Determine the [X, Y] coordinate at the center of the cell enclosing the given text.  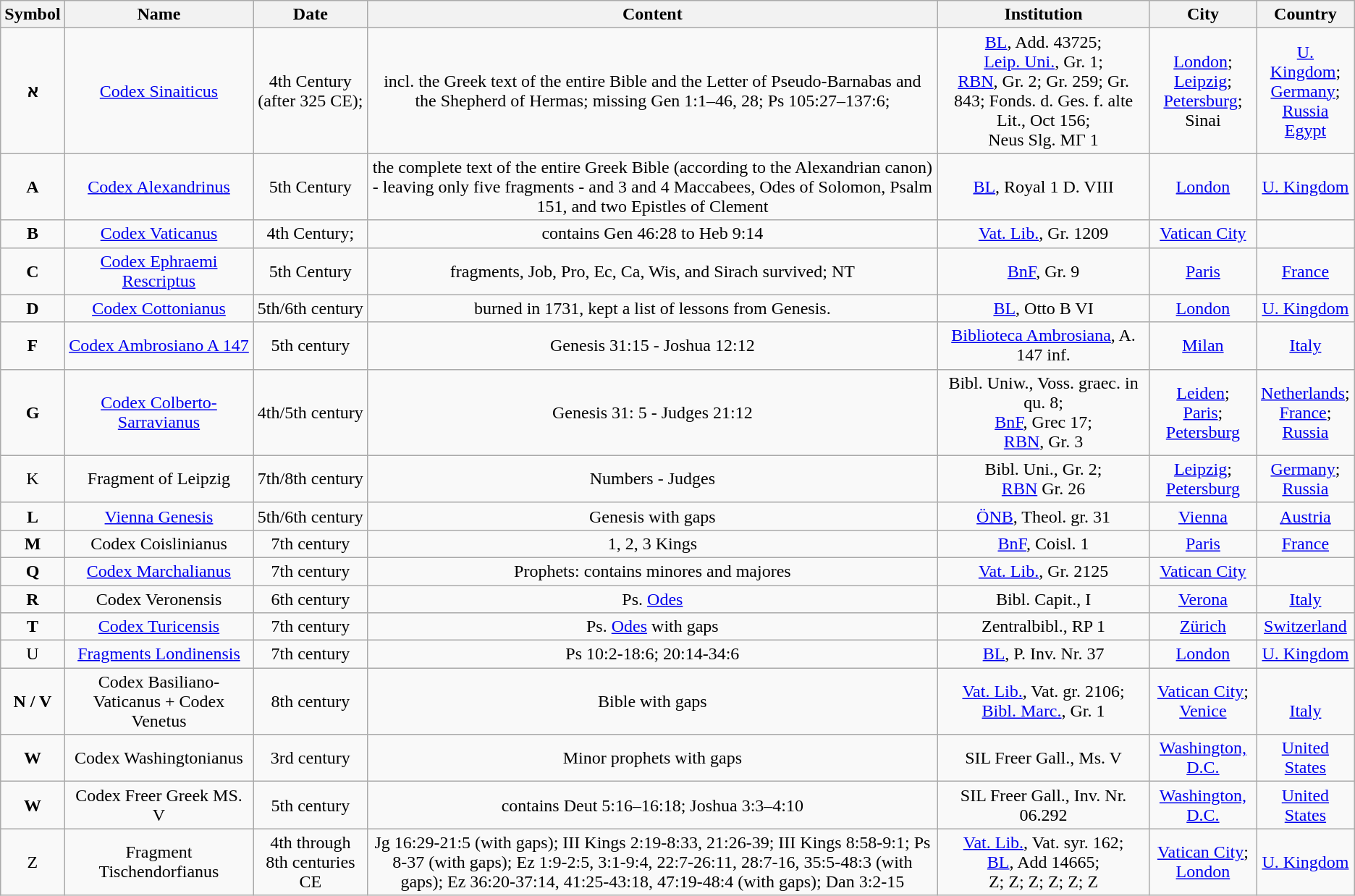
Codex Sinaiticus [159, 91]
Codex Alexandrinus [159, 187]
F [33, 346]
SIL Freer Gall., Inv. Nr. 06.292 [1044, 805]
Leipzig;Petersburg [1203, 479]
Bible with gaps [653, 701]
Z [33, 862]
Codex Coislinianus [159, 544]
Codex Colberto-Sarravianus [159, 413]
N / V [33, 701]
Leiden;Paris;Petersburg [1203, 413]
4th/5th century [311, 413]
Vatican City;Venice [1203, 701]
Numbers - Judges [653, 479]
Verona [1203, 599]
Ps. Odes with gaps [653, 627]
Austria [1306, 516]
L [33, 516]
Bibl. Uniw., Voss. graec. in qu. 8;BnF, Grec 17;RBN, Gr. 3 [1044, 413]
Codex Ephraemi Rescriptus [159, 271]
Zürich [1203, 627]
contains Deut 5:16–16:18; Joshua 3:3–4:10 [653, 805]
Codex Cottonianus [159, 308]
8th century [311, 701]
burned in 1731, kept a list of lessons from Genesis. [653, 308]
7th/8th century [311, 479]
contains Gen 46:28 to Heb 9:14 [653, 234]
Vat. Lib., Gr. 1209 [1044, 234]
Bibl. Capit., I [1044, 599]
Fragments Londinensis [159, 654]
Genesis with gaps [653, 516]
Content [653, 14]
Codex Freer Greek MS. V [159, 805]
BnF, Coisl. 1 [1044, 544]
Codex Marchalianus [159, 571]
R [33, 599]
incl. the Greek text of the entire Bible and the Letter of Pseudo-Barnabas and the Shepherd of Hermas; missing Gen 1:1–46, 28; Ps 105:27–137:6; [653, 91]
fragments, Job, Pro, Ec, Ca, Wis, and Sirach survived; NT [653, 271]
Date [311, 14]
6th century [311, 599]
U [33, 654]
Ps. Odes [653, 599]
London;Leipzig;Petersburg;Sinai [1203, 91]
K [33, 479]
Vat. Lib., Vat. gr. 2106;Bibl. Marc., Gr. 1 [1044, 701]
Codex Veronensis [159, 599]
Vienna [1203, 516]
Q [33, 571]
1, 2, 3 Kings [653, 544]
4th Century(after 325 CE); [311, 91]
Vat. Lib., Gr. 2125 [1044, 571]
Codex Ambrosiano A 147 [159, 346]
Netherlands;France;Russia [1306, 413]
Switzerland [1306, 627]
Germany;Russia [1306, 479]
ÖNB, Theol. gr. 31 [1044, 516]
Biblioteca Ambrosiana, A. 147 inf. [1044, 346]
T [33, 627]
BL, P. Inv. Nr. 37 [1044, 654]
City [1203, 14]
Minor prophets with gaps [653, 758]
SIL Freer Gall., Ms. V [1044, 758]
G [33, 413]
B [33, 234]
Country [1306, 14]
U. Kingdom;Germany;RussiaEgypt [1306, 91]
BL, Add. 43725;Leip. Uni., Gr. 1;RBN, Gr. 2; Gr. 259; Gr. 843; Fonds. d. Ges. f. alte Lit., Oct 156;Neus Slg. ΜΓ 1 [1044, 91]
Prophets: contains minores and majores [653, 571]
C [33, 271]
Vatican City;London [1203, 862]
Codex Turicensis [159, 627]
Name [159, 14]
Fragment of Leipzig [159, 479]
Ps 10:2-18:6; 20:14-34:6 [653, 654]
Milan [1203, 346]
3rd century [311, 758]
א [33, 91]
Vienna Genesis [159, 516]
Codex Washingtonianus [159, 758]
Genesis 31:15 - Joshua 12:12 [653, 346]
M [33, 544]
Bibl. Uni., Gr. 2;RBN Gr. 26 [1044, 479]
Vat. Lib., Vat. syr. 162;BL, Add 14665;Z; Z; Z; Z; Z; Z [1044, 862]
BL, Otto B VI [1044, 308]
Codex Basiliano-Vaticanus + Codex Venetus [159, 701]
Codex Vaticanus [159, 234]
BnF, Gr. 9 [1044, 271]
Zentralbibl., RP 1 [1044, 627]
D [33, 308]
Institution [1044, 14]
Fragment Tischendorfianus [159, 862]
Genesis 31: 5 - Judges 21:12 [653, 413]
A [33, 187]
4th Century; [311, 234]
BL, Royal 1 D. VIII [1044, 187]
4th through 8th centuries CE [311, 862]
Symbol [33, 14]
